Extract the [x, y] coordinate from the center of the cell holding the provided text.  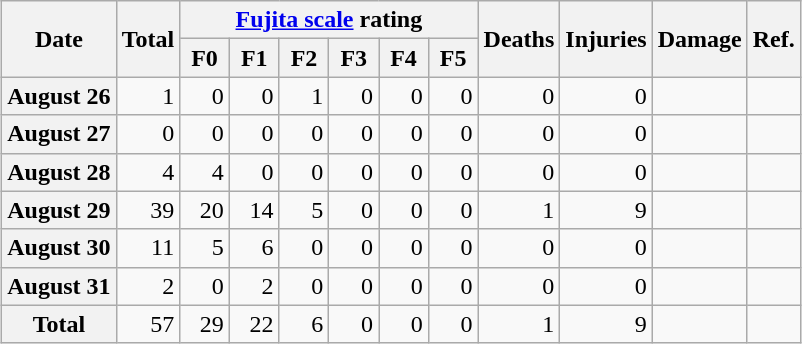
F2 [304, 58]
August 30 [59, 248]
August 27 [59, 134]
Damage [700, 39]
39 [148, 210]
57 [148, 324]
29 [205, 324]
Date [59, 39]
August 31 [59, 286]
14 [254, 210]
August 29 [59, 210]
F1 [254, 58]
August 28 [59, 172]
20 [205, 210]
Deaths [519, 39]
F5 [453, 58]
22 [254, 324]
F0 [205, 58]
Ref. [774, 39]
Fujita scale rating [329, 20]
Injuries [606, 39]
August 26 [59, 96]
F4 [404, 58]
11 [148, 248]
F3 [354, 58]
